From the cell containing the given text, extract its center point as (X, Y) coordinate. 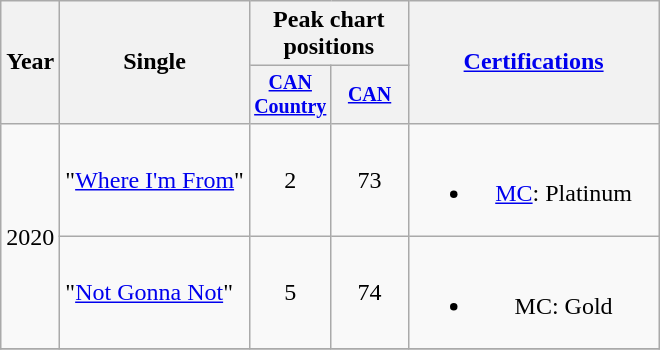
MC: Platinum (534, 180)
73 (370, 180)
Single (155, 62)
Certifications (534, 62)
2020 (30, 236)
CAN (370, 94)
Peak chartpositions (328, 34)
Year (30, 62)
"Where I'm From" (155, 180)
MC: Gold (534, 292)
2 (290, 180)
"Not Gonna Not" (155, 292)
74 (370, 292)
CAN Country (290, 94)
5 (290, 292)
